Identify which cell holds the provided text, then report its [x, y] central coordinate. 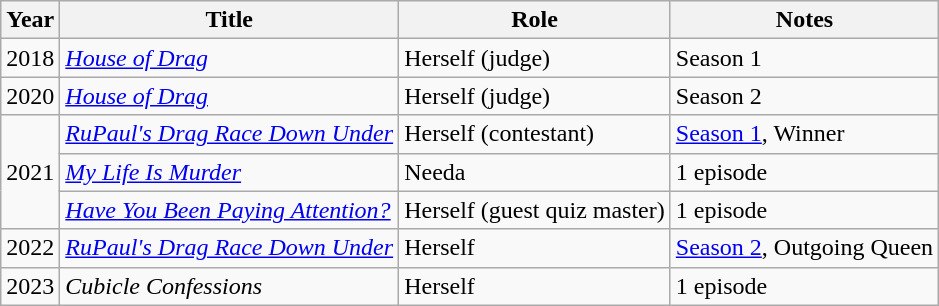
2021 [30, 172]
Season 2 [804, 96]
Season 1, Winner [804, 134]
Have You Been Paying Attention? [230, 210]
2022 [30, 248]
Notes [804, 20]
2018 [30, 58]
Season 1 [804, 58]
2020 [30, 96]
My Life Is Murder [230, 172]
Role [535, 20]
Season 2, Outgoing Queen [804, 248]
Year [30, 20]
Herself (contestant) [535, 134]
Needa [535, 172]
Cubicle Confessions [230, 286]
Herself (guest quiz master) [535, 210]
Title [230, 20]
2023 [30, 286]
